Output the [x, y] coordinate of the center of the cell containing the given text.  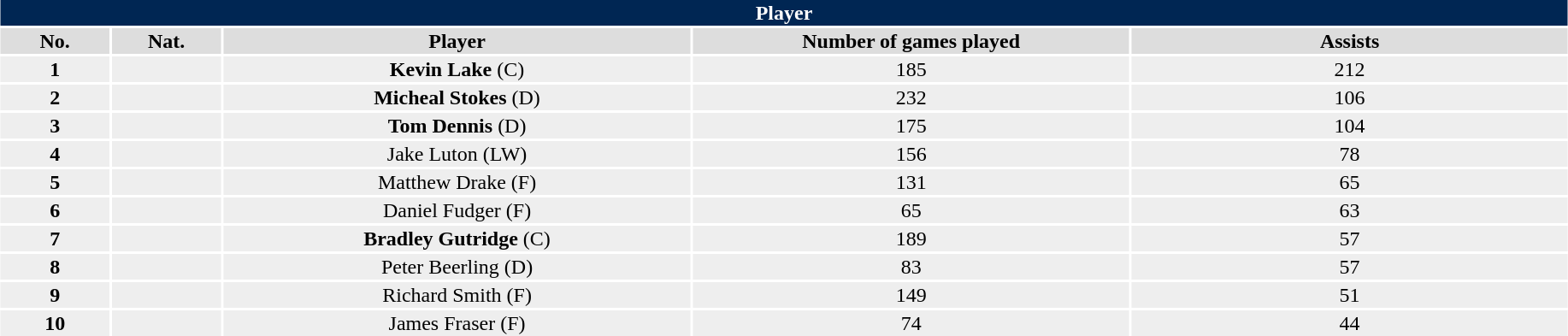
131 [911, 182]
8 [55, 267]
Number of games played [911, 41]
185 [911, 69]
Daniel Fudger (F) [457, 210]
No. [55, 41]
Matthew Drake (F) [457, 182]
6 [55, 210]
63 [1350, 210]
232 [911, 97]
83 [911, 267]
Assists [1350, 41]
Tom Dennis (D) [457, 126]
Jake Luton (LW) [457, 154]
106 [1350, 97]
10 [55, 323]
Bradley Gutridge (C) [457, 239]
149 [911, 295]
156 [911, 154]
189 [911, 239]
Kevin Lake (C) [457, 69]
Richard Smith (F) [457, 295]
James Fraser (F) [457, 323]
4 [55, 154]
Peter Beerling (D) [457, 267]
Nat. [166, 41]
212 [1350, 69]
51 [1350, 295]
3 [55, 126]
Micheal Stokes (D) [457, 97]
9 [55, 295]
5 [55, 182]
7 [55, 239]
44 [1350, 323]
175 [911, 126]
74 [911, 323]
1 [55, 69]
78 [1350, 154]
104 [1350, 126]
2 [55, 97]
